Extract the (x, y) coordinate from the center of the cell holding the provided text.  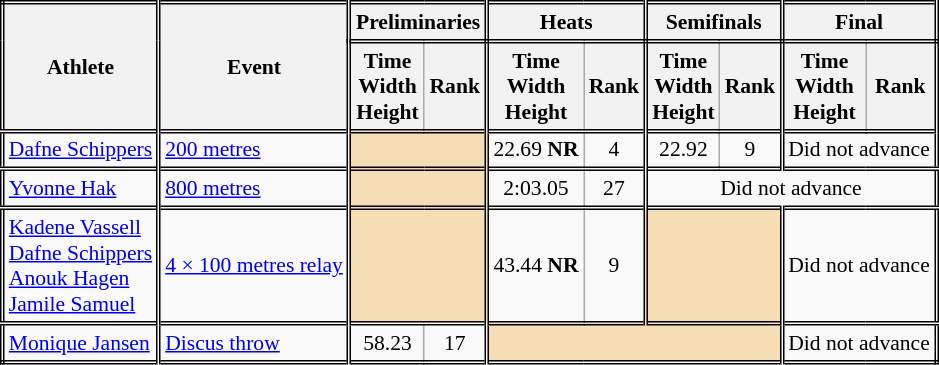
Final (860, 22)
Preliminaries (418, 22)
Semifinals (714, 22)
Athlete (80, 67)
Monique Jansen (80, 342)
800 metres (254, 190)
200 metres (254, 150)
4 × 100 metres relay (254, 266)
22.92 (683, 150)
Dafne Schippers (80, 150)
17 (456, 342)
Event (254, 67)
Yvonne Hak (80, 190)
2:03.05 (536, 190)
Heats (566, 22)
4 (615, 150)
27 (615, 190)
58.23 (386, 342)
Kadene VassellDafne SchippersAnouk HagenJamile Samuel (80, 266)
43.44 NR (536, 266)
22.69 NR (536, 150)
Discus throw (254, 342)
